Detect which cell encompasses the target text, then output its [X, Y] center coordinate. 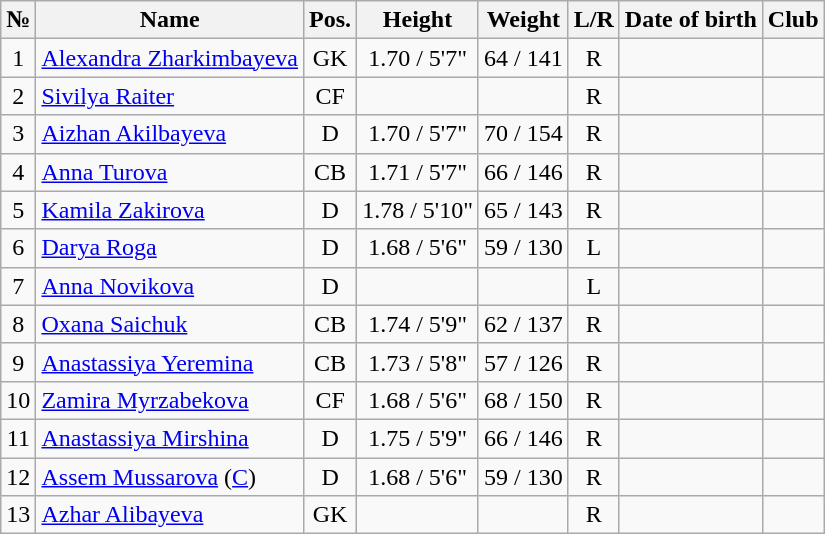
3 [18, 134]
1 [18, 58]
68 / 150 [523, 400]
Anna Novikova [170, 286]
8 [18, 324]
6 [18, 248]
Sivilya Raiter [170, 96]
62 / 137 [523, 324]
64 / 141 [523, 58]
65 / 143 [523, 210]
1.78 / 5'10" [418, 210]
Club [793, 20]
13 [18, 515]
1.74 / 5'9" [418, 324]
4 [18, 172]
L/R [594, 20]
1.73 / 5'8" [418, 362]
9 [18, 362]
Height [418, 20]
Anastassiya Yeremina [170, 362]
7 [18, 286]
12 [18, 477]
Alexandra Zharkimbayeva [170, 58]
Zamira Myrzabekova [170, 400]
Pos. [330, 20]
57 / 126 [523, 362]
Darya Roga [170, 248]
2 [18, 96]
№ [18, 20]
Aizhan Akilbayeva [170, 134]
Weight [523, 20]
10 [18, 400]
Azhar Alibayeva [170, 515]
Oxana Saichuk [170, 324]
70 / 154 [523, 134]
1.71 / 5'7" [418, 172]
Date of birth [690, 20]
Kamila Zakirova [170, 210]
1.75 / 5'9" [418, 438]
11 [18, 438]
Name [170, 20]
Anna Turova [170, 172]
Anastassiya Mirshina [170, 438]
Assem Mussarova (C) [170, 477]
5 [18, 210]
